Locate the cell with the specified text and output its (x, y) center coordinate. 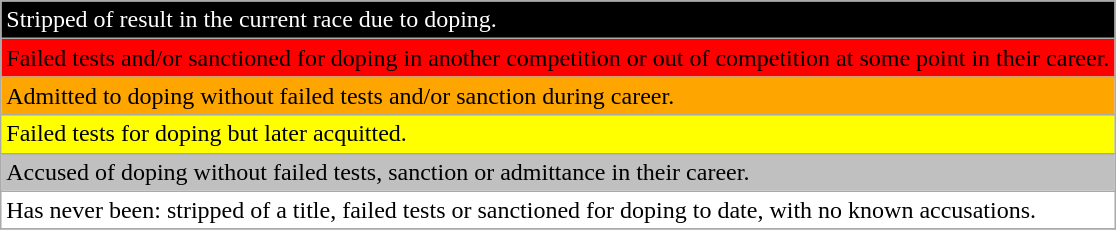
Failed tests and/or sanctioned for doping in another competition or out of competition at some point in their career. (558, 58)
Stripped of result in the current race due to doping. (558, 20)
Has never been: stripped of a title, failed tests or sanctioned for doping to date, with no known accusations. (558, 210)
Admitted to doping without failed tests and/or sanction during career. (558, 96)
Failed tests for doping but later acquitted. (558, 134)
Accused of doping without failed tests, sanction or admittance in their career. (558, 172)
